Return (x, y) of the center of cell containing provided text 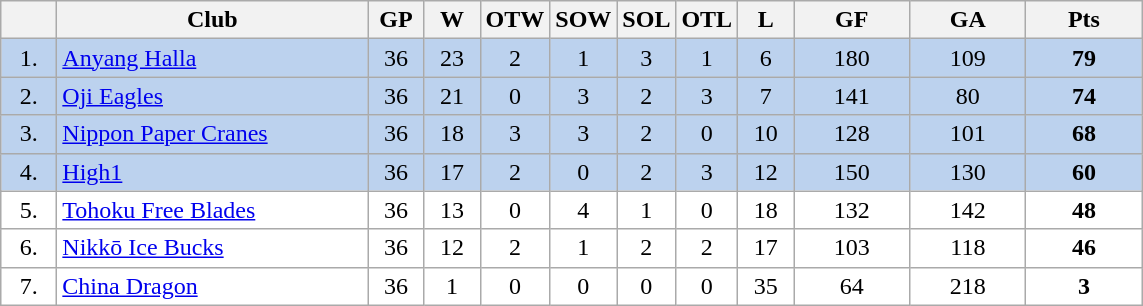
101 (968, 134)
6 (766, 58)
48 (1084, 210)
60 (1084, 172)
OTL (707, 20)
1. (29, 58)
Oji Eagles (212, 96)
218 (968, 286)
130 (968, 172)
141 (852, 96)
10 (766, 134)
132 (852, 210)
142 (968, 210)
79 (1084, 58)
3. (29, 134)
46 (1084, 248)
23 (452, 58)
OTW (515, 20)
L (766, 20)
Tohoku Free Blades (212, 210)
150 (852, 172)
GP (396, 20)
13 (452, 210)
Club (212, 20)
35 (766, 286)
Pts (1084, 20)
4. (29, 172)
W (452, 20)
180 (852, 58)
6. (29, 248)
GF (852, 20)
GA (968, 20)
7. (29, 286)
80 (968, 96)
7 (766, 96)
High1 (212, 172)
118 (968, 248)
68 (1084, 134)
64 (852, 286)
Anyang Halla (212, 58)
103 (852, 248)
4 (584, 210)
2. (29, 96)
74 (1084, 96)
SOW (584, 20)
SOL (646, 20)
China Dragon (212, 286)
21 (452, 96)
109 (968, 58)
Nippon Paper Cranes (212, 134)
128 (852, 134)
5. (29, 210)
Nikkō Ice Bucks (212, 248)
